Output the [X, Y] coordinate of the center of the cell containing the given text.  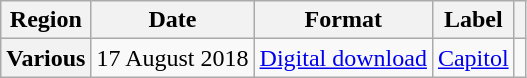
Region [46, 20]
Date [172, 20]
17 August 2018 [172, 58]
Label [473, 20]
Format [343, 20]
Various [46, 58]
Digital download [343, 58]
Capitol [473, 58]
